Extract the (X, Y) coordinate from the center of the cell holding the provided text.  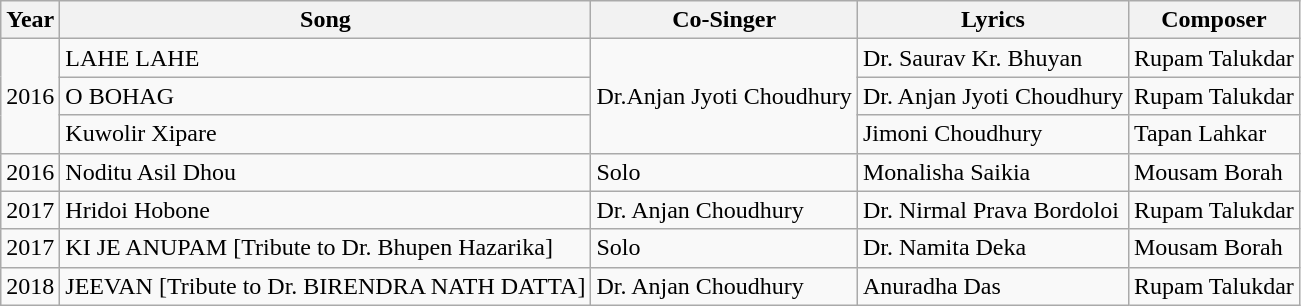
Dr. Nirmal Prava Bordoloi (992, 210)
Jimoni Choudhury (992, 134)
Dr. Anjan Jyoti Choudhury (992, 96)
Dr. Saurav Kr. Bhuyan (992, 58)
LAHE LAHE (326, 58)
Tapan Lahkar (1214, 134)
Dr. Namita Deka (992, 248)
Noditu Asil Dhou (326, 172)
Composer (1214, 20)
Kuwolir Xipare (326, 134)
2018 (30, 286)
O BOHAG (326, 96)
Anuradha Das (992, 286)
Hridoi Hobone (326, 210)
Year (30, 20)
JEEVAN [Tribute to Dr. BIRENDRA NATH DATTA] (326, 286)
Dr.Anjan Jyoti Choudhury (724, 96)
Monalisha Saikia (992, 172)
Song (326, 20)
KI JE ANUPAM [Tribute to Dr. Bhupen Hazarika] (326, 248)
Co-Singer (724, 20)
Lyrics (992, 20)
